Capture the cell that displays the provided text and extract its [x, y] central coordinate. 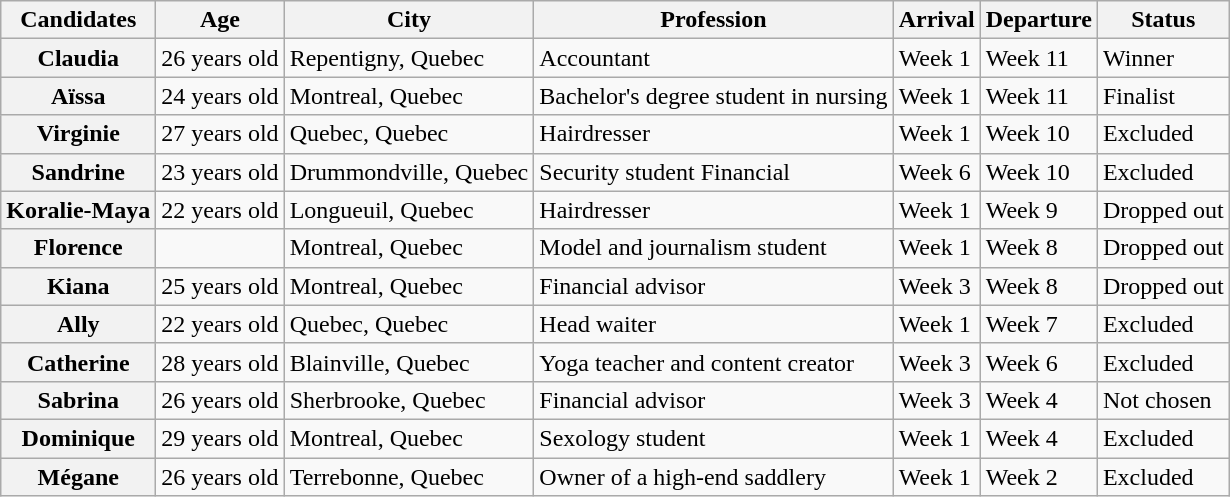
25 years old [220, 286]
29 years old [220, 438]
Winner [1163, 58]
Week 7 [1038, 324]
City [409, 20]
Profession [714, 20]
Longueuil, Quebec [409, 210]
Catherine [78, 362]
Ally [78, 324]
Security student Financial [714, 172]
Blainville, Quebec [409, 362]
Candidates [78, 20]
Sherbrooke, Quebec [409, 400]
28 years old [220, 362]
Owner of a high-end saddlery [714, 477]
Arrival [936, 20]
Virginie [78, 134]
Bachelor's degree student in nursing [714, 96]
Age [220, 20]
Drummondville, Quebec [409, 172]
Kiana [78, 286]
Departure [1038, 20]
Dominique [78, 438]
23 years old [220, 172]
Yoga teacher and content creator [714, 362]
Repentigny, Quebec [409, 58]
Model and journalism student [714, 248]
Claudia [78, 58]
Sandrine [78, 172]
Week 2 [1038, 477]
Terrebonne, Quebec [409, 477]
24 years old [220, 96]
Head waiter [714, 324]
Koralie-Maya [78, 210]
Mégane [78, 477]
Aïssa [78, 96]
Sabrina [78, 400]
Week 9 [1038, 210]
Sexology student [714, 438]
27 years old [220, 134]
Accountant [714, 58]
Status [1163, 20]
Not chosen [1163, 400]
Florence [78, 248]
Finalist [1163, 96]
